Return (X, Y) of the center of cell containing provided text 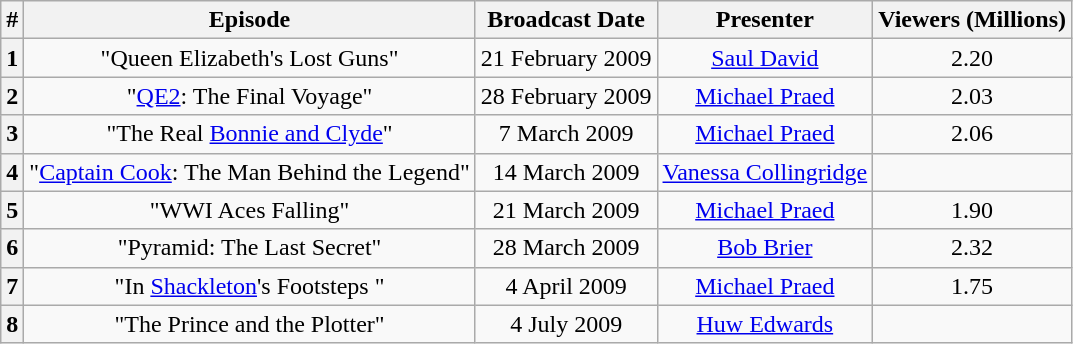
Saul David (765, 58)
"Queen Elizabeth's Lost Guns" (250, 58)
4 April 2009 (566, 286)
# (12, 20)
3 (12, 134)
Viewers (Millions) (972, 20)
Broadcast Date (566, 20)
2 (12, 96)
"Pyramid: The Last Secret" (250, 248)
2.06 (972, 134)
28 February 2009 (566, 96)
"In Shackleton's Footsteps " (250, 286)
8 (12, 324)
Vanessa Collingridge (765, 172)
21 February 2009 (566, 58)
"The Real Bonnie and Clyde" (250, 134)
"WWI Aces Falling" (250, 210)
21 March 2009 (566, 210)
1.75 (972, 286)
Huw Edwards (765, 324)
1 (12, 58)
7 (12, 286)
28 March 2009 (566, 248)
2.03 (972, 96)
"QE2: The Final Voyage" (250, 96)
Episode (250, 20)
1.90 (972, 210)
4 (12, 172)
Bob Brier (765, 248)
2.20 (972, 58)
6 (12, 248)
14 March 2009 (566, 172)
Presenter (765, 20)
4 July 2009 (566, 324)
5 (12, 210)
2.32 (972, 248)
7 March 2009 (566, 134)
"The Prince and the Plotter" (250, 324)
"Captain Cook: The Man Behind the Legend" (250, 172)
